Locate the cell with the specified text and output its [X, Y] center coordinate. 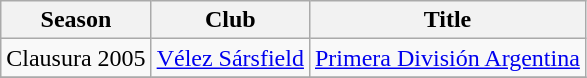
Clausura 2005 [76, 58]
Primera División Argentina [447, 58]
Title [447, 20]
Vélez Sársfield [230, 58]
Season [76, 20]
Club [230, 20]
